Return the [x, y] coordinate for the center point of the cell that contains the specified text.  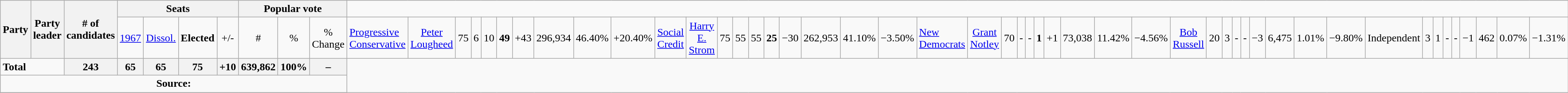
20 [1214, 38]
Party leader [47, 29]
Grant Notley [984, 38]
0.07% [1513, 38]
1967 [130, 38]
41.10% [859, 38]
Harry E. Strom [702, 38]
Social Credit [670, 38]
Source: [174, 84]
– [328, 67]
1.01% [1311, 38]
+10 [228, 67]
−3 [1258, 38]
6,475 [1280, 38]
% Change [328, 38]
Seats [178, 9]
−1 [1468, 38]
Bob Russell [1188, 38]
Dissol. [161, 38]
Total [32, 67]
+/- [228, 38]
+20.40% [633, 38]
639,862 [258, 67]
100% [294, 67]
Elected [198, 38]
10 [489, 38]
73,038 [1078, 38]
New Democrats [942, 38]
Popular vote [293, 9]
6 [476, 38]
# [258, 38]
−30 [790, 38]
−4.56% [1151, 38]
Peter Lougheed [432, 38]
−9.80% [1346, 38]
243 [90, 67]
Party [16, 29]
% [294, 38]
46.40% [592, 38]
462 [1486, 38]
49 [505, 38]
262,953 [820, 38]
# ofcandidates [90, 29]
11.42% [1113, 38]
−1.31% [1548, 38]
+1 [1053, 38]
+43 [523, 38]
296,934 [553, 38]
Progressive Conservative [377, 38]
−3.50% [898, 38]
Independent [1394, 38]
70 [1009, 38]
25 [772, 38]
